Find where the given text appears and provide that cell's center as (x, y) coordinate. 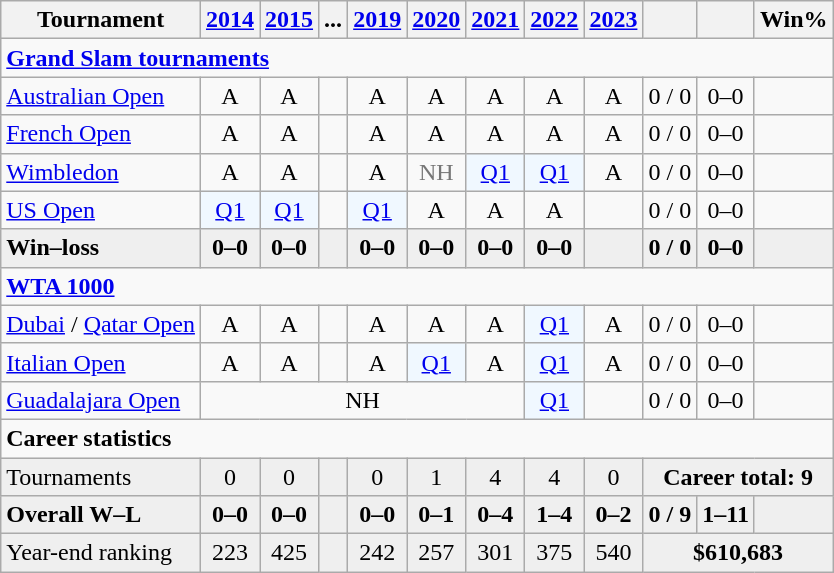
1–11 (726, 515)
Guadalajara Open (101, 400)
2020 (436, 20)
0–4 (496, 515)
Australian Open (101, 96)
Year-end ranking (101, 553)
Overall W–L (101, 515)
French Open (101, 134)
540 (614, 553)
$610,683 (738, 553)
1 (436, 477)
2015 (290, 20)
0 / 9 (670, 515)
425 (290, 553)
1–4 (554, 515)
Italian Open (101, 362)
... (334, 20)
Career total: 9 (738, 477)
US Open (101, 210)
0–2 (614, 515)
Grand Slam tournaments (417, 58)
375 (554, 553)
WTA 1000 (417, 286)
Win–loss (101, 248)
0–1 (436, 515)
Wimbledon (101, 172)
223 (230, 553)
Win% (794, 20)
2019 (378, 20)
2021 (496, 20)
Tournament (101, 20)
2014 (230, 20)
Tournaments (101, 477)
Career statistics (417, 438)
301 (496, 553)
242 (378, 553)
2022 (554, 20)
Dubai / Qatar Open (101, 324)
257 (436, 553)
2023 (614, 20)
